Extract the [x, y] coordinate from the center of the cell holding the provided text.  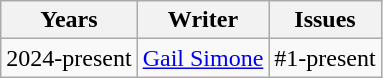
Years [69, 20]
Writer [203, 20]
2024-present [69, 58]
Issues [325, 20]
#1-present [325, 58]
Gail Simone [203, 58]
